From the cell containing the given text, extract its center point as [x, y] coordinate. 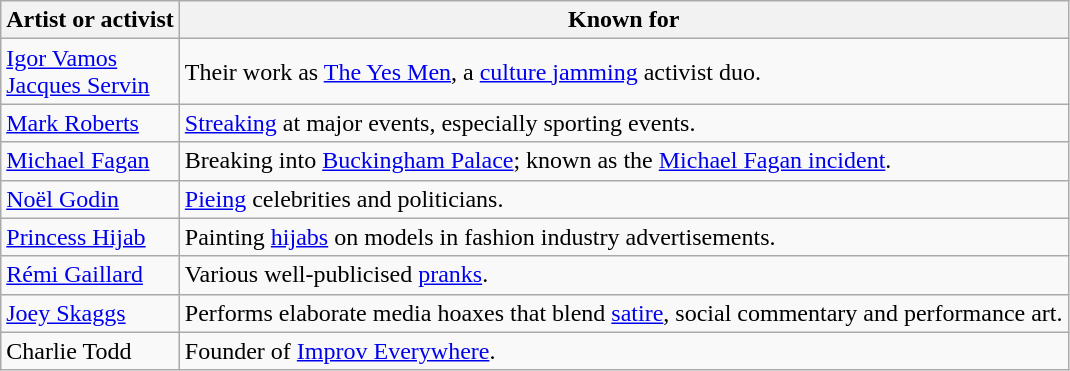
Streaking at major events, especially sporting events. [624, 123]
Pieing celebrities and politicians. [624, 199]
Founder of Improv Everywhere. [624, 351]
Their work as The Yes Men, a culture jamming activist duo. [624, 72]
Painting hijabs on models in fashion industry advertisements. [624, 237]
Charlie Todd [90, 351]
Michael Fagan [90, 161]
Igor VamosJacques Servin [90, 72]
Noël Godin [90, 199]
Known for [624, 20]
Joey Skaggs [90, 313]
Various well-publicised pranks. [624, 275]
Rémi Gaillard [90, 275]
Artist or activist [90, 20]
Performs elaborate media hoaxes that blend satire, social commentary and performance art. [624, 313]
Mark Roberts [90, 123]
Breaking into Buckingham Palace; known as the Michael Fagan incident. [624, 161]
Princess Hijab [90, 237]
